Return the [x, y] coordinate for the center point of the cell that contains the specified text.  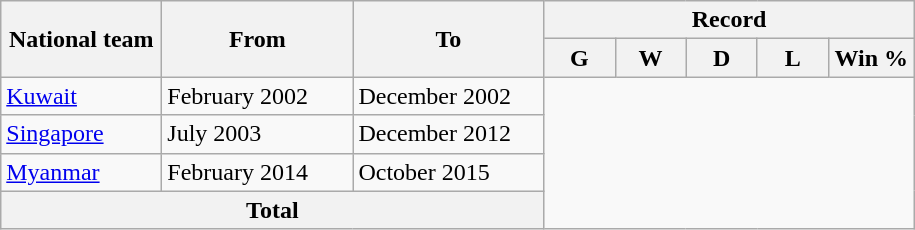
December 2012 [448, 134]
October 2015 [448, 172]
D [722, 58]
Singapore [82, 134]
February 2014 [258, 172]
To [448, 39]
From [258, 39]
Kuwait [82, 96]
G [580, 58]
February 2002 [258, 96]
Record [729, 20]
W [650, 58]
December 2002 [448, 96]
National team [82, 39]
July 2003 [258, 134]
Win % [871, 58]
L [792, 58]
Total [272, 210]
Myanmar [82, 172]
